For the text-containing cell, return its midpoint in [x, y] coordinate format. 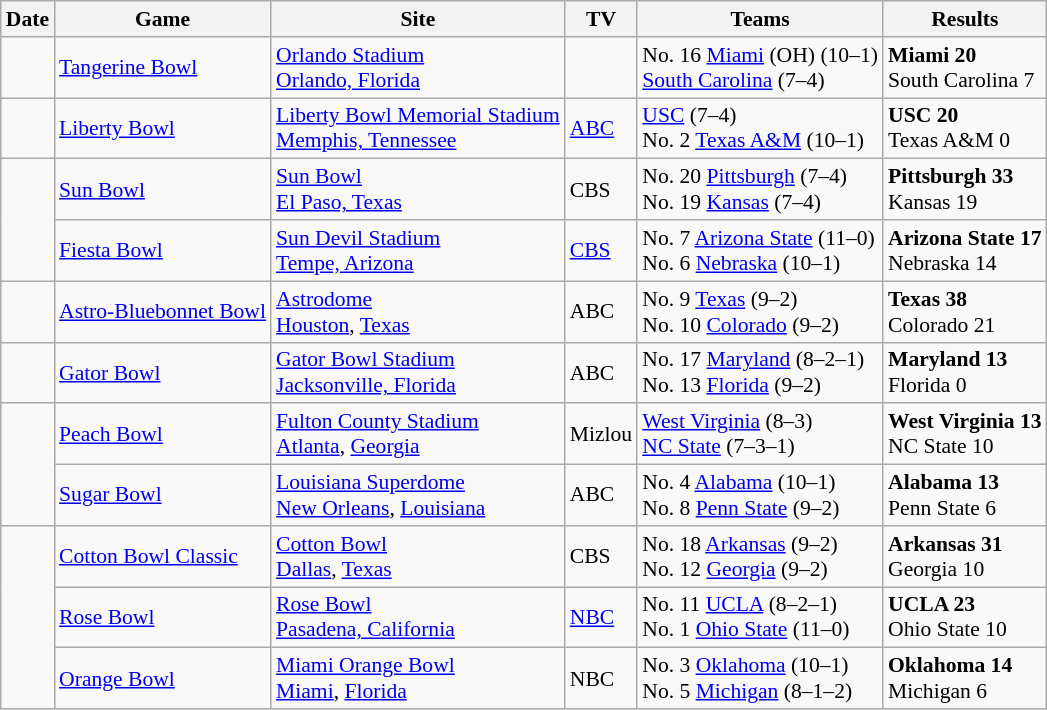
Gator Bowl StadiumJacksonville, Florida [418, 372]
Sugar Bowl [162, 496]
Results [965, 19]
Site [418, 19]
Sun Bowl [162, 190]
Liberty Bowl Memorial StadiumMemphis, Tennessee [418, 128]
Texas 38Colorado 21 [965, 312]
Alabama 13Penn State 6 [965, 496]
Date [28, 19]
Peach Bowl [162, 434]
Astro-Bluebonnet Bowl [162, 312]
Oklahoma 14Michigan 6 [965, 678]
Fiesta Bowl [162, 250]
No. 7 Arizona State (11–0)No. 6 Nebraska (10–1) [760, 250]
USC (7–4)No. 2 Texas A&M (10–1) [760, 128]
Sun Devil StadiumTempe, Arizona [418, 250]
Gator Bowl [162, 372]
Maryland 13Florida 0 [965, 372]
Fulton County StadiumAtlanta, Georgia [418, 434]
No. 9 Texas (9–2)No. 10 Colorado (9–2) [760, 312]
West Virginia 13NC State 10 [965, 434]
Game [162, 19]
West Virginia (8–3)NC State (7–3–1) [760, 434]
Rose Bowl [162, 618]
Miami 20South Carolina 7 [965, 68]
AstrodomeHouston, Texas [418, 312]
No. 18 Arkansas (9–2)No. 12 Georgia (9–2) [760, 556]
UCLA 23Ohio State 10 [965, 618]
Pittsburgh 33Kansas 19 [965, 190]
Sun BowlEl Paso, Texas [418, 190]
No. 17 Maryland (8–2–1)No. 13 Florida (9–2) [760, 372]
Orlando StadiumOrlando, Florida [418, 68]
USC 20Texas A&M 0 [965, 128]
No. 11 UCLA (8–2–1)No. 1 Ohio State (11–0) [760, 618]
No. 4 Alabama (10–1)No. 8 Penn State (9–2) [760, 496]
Tangerine Bowl [162, 68]
Arizona State 17Nebraska 14 [965, 250]
Teams [760, 19]
Liberty Bowl [162, 128]
Arkansas 31Georgia 10 [965, 556]
Cotton Bowl Classic [162, 556]
Cotton BowlDallas, Texas [418, 556]
TV [601, 19]
Mizlou [601, 434]
Orange Bowl [162, 678]
No. 3 Oklahoma (10–1)No. 5 Michigan (8–1–2) [760, 678]
Rose BowlPasadena, California [418, 618]
No. 20 Pittsburgh (7–4)No. 19 Kansas (7–4) [760, 190]
No. 16 Miami (OH) (10–1)South Carolina (7–4) [760, 68]
Miami Orange BowlMiami, Florida [418, 678]
Louisiana SuperdomeNew Orleans, Louisiana [418, 496]
